Detect which cell encompasses the target text, then output its (x, y) center coordinate. 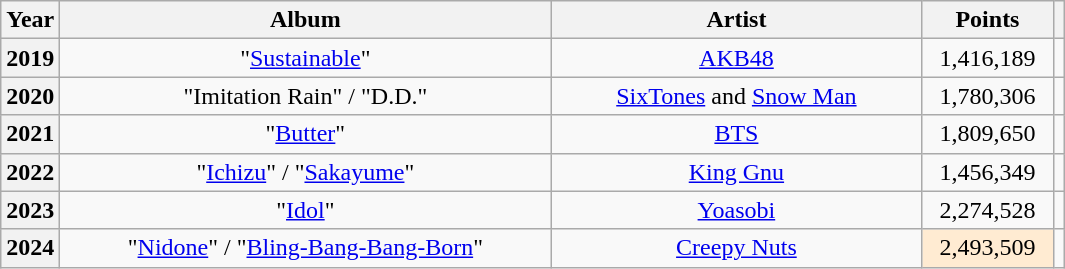
Yoasobi (736, 210)
Points (988, 20)
2020 (30, 96)
Creepy Nuts (736, 248)
Album (306, 20)
Artist (736, 20)
2022 (30, 172)
BTS (736, 134)
2,274,528 (988, 210)
1,416,189 (988, 58)
SixTones and Snow Man (736, 96)
1,780,306 (988, 96)
"Ichizu" / "Sakayume" (306, 172)
"Imitation Rain" / "D.D." (306, 96)
2,493,509 (988, 248)
Year (30, 20)
2019 (30, 58)
King Gnu (736, 172)
1,456,349 (988, 172)
2021 (30, 134)
"Sustainable" (306, 58)
2024 (30, 248)
2023 (30, 210)
"Nidone" / "Bling-Bang-Bang-Born" (306, 248)
"Butter" (306, 134)
"Idol" (306, 210)
AKB48 (736, 58)
1,809,650 (988, 134)
